Capture the cell that displays the provided text and extract its (x, y) central coordinate. 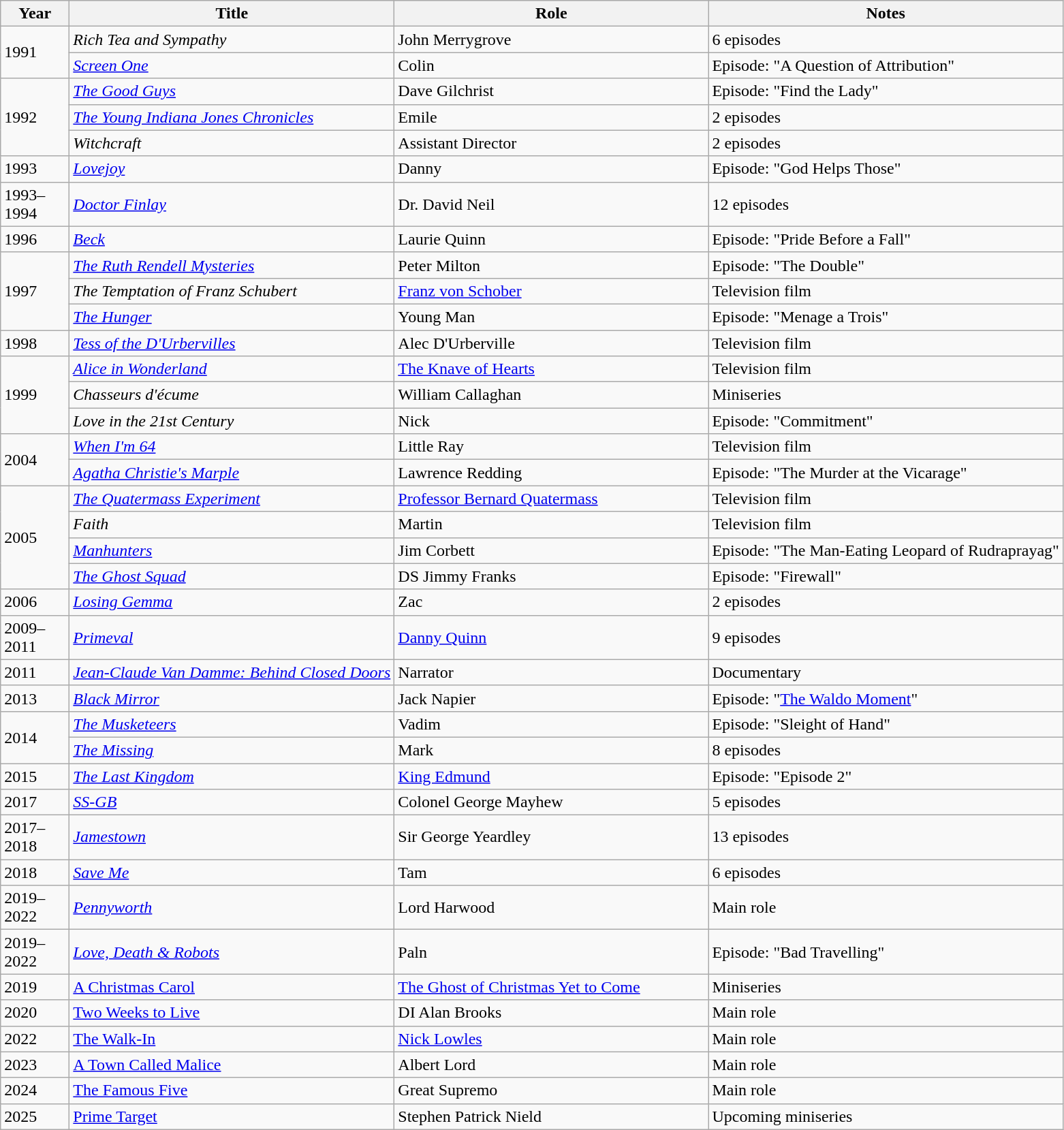
Emile (552, 117)
Mark (552, 750)
The Hunger (232, 317)
When I'm 64 (232, 447)
Laurie Quinn (552, 239)
Dave Gilchrist (552, 91)
5 episodes (886, 802)
Primeval (232, 638)
Episode: "Episode 2" (886, 776)
Professor Bernard Quatermass (552, 499)
Doctor Finlay (232, 204)
Episode: "Menage a Trois" (886, 317)
Screen One (232, 65)
Great Supremo (552, 1090)
Prime Target (232, 1116)
Episode: "The Murder at the Vicarage" (886, 473)
The Famous Five (232, 1090)
Losing Gemma (232, 602)
Nick (552, 421)
Nick Lowles (552, 1039)
2005 (35, 537)
2022 (35, 1039)
John Merrygrove (552, 40)
Assistant Director (552, 143)
Zac (552, 602)
Year (35, 14)
Save Me (232, 873)
The Musketeers (232, 724)
Witchcraft (232, 143)
William Callaghan (552, 395)
Alec D'Urberville (552, 343)
1998 (35, 343)
Colin (552, 65)
The Missing (232, 750)
2024 (35, 1090)
Alice in Wonderland (232, 369)
Dr. David Neil (552, 204)
Lord Harwood (552, 907)
SS-GB (232, 802)
The Good Guys (232, 91)
Tess of the D'Urbervilles (232, 343)
Episode: "Sleight of Hand" (886, 724)
2013 (35, 698)
The Knave of Hearts (552, 369)
Albert Lord (552, 1065)
Episode: "Commitment" (886, 421)
Stephen Patrick Nield (552, 1116)
The Last Kingdom (232, 776)
King Edmund (552, 776)
1993 (35, 169)
Episode: "The Waldo Moment" (886, 698)
The Ghost of Christmas Yet to Come (552, 987)
Beck (232, 239)
The Temptation of Franz Schubert (232, 291)
Chasseurs d'écume (232, 395)
2019 (35, 987)
Young Man (552, 317)
Episode: "The Double" (886, 265)
Episode: "The Man-Eating Leopard of Rudraprayag" (886, 550)
Pennyworth (232, 907)
13 episodes (886, 838)
Jean-Claude Van Damme: Behind Closed Doors (232, 672)
Manhunters (232, 550)
2017–2018 (35, 838)
Lawrence Redding (552, 473)
The Ruth Rendell Mysteries (232, 265)
Danny (552, 169)
9 episodes (886, 638)
A Christmas Carol (232, 987)
Title (232, 14)
2018 (35, 873)
The Walk-In (232, 1039)
Episode: "Find the Lady" (886, 91)
The Ghost Squad (232, 576)
1993–1994 (35, 204)
2009–2011 (35, 638)
2004 (35, 460)
2025 (35, 1116)
12 episodes (886, 204)
2023 (35, 1065)
2017 (35, 802)
2020 (35, 1013)
DS Jimmy Franks (552, 576)
Jack Napier (552, 698)
Two Weeks to Live (232, 1013)
Upcoming miniseries (886, 1116)
Lovejoy (232, 169)
Black Mirror (232, 698)
Episode: "A Question of Attribution" (886, 65)
1991 (35, 52)
8 episodes (886, 750)
Agatha Christie's Marple (232, 473)
Peter Milton (552, 265)
Danny Quinn (552, 638)
Paln (552, 952)
Martin (552, 524)
Narrator (552, 672)
Tam (552, 873)
Rich Tea and Sympathy (232, 40)
1999 (35, 395)
2014 (35, 737)
2011 (35, 672)
Love, Death & Robots (232, 952)
Episode: "God Helps Those" (886, 169)
DI Alan Brooks (552, 1013)
The Quatermass Experiment (232, 499)
The Young Indiana Jones Chronicles (232, 117)
2015 (35, 776)
Notes (886, 14)
Faith (232, 524)
Vadim (552, 724)
Love in the 21st Century (232, 421)
Little Ray (552, 447)
Sir George Yeardley (552, 838)
Role (552, 14)
Episode: "Pride Before a Fall" (886, 239)
2006 (35, 602)
Episode: "Firewall" (886, 576)
A Town Called Malice (232, 1065)
1992 (35, 117)
Franz von Schober (552, 291)
1997 (35, 291)
Colonel George Mayhew (552, 802)
Documentary (886, 672)
Jim Corbett (552, 550)
Jamestown (232, 838)
1996 (35, 239)
Episode: "Bad Travelling" (886, 952)
